Return (x, y) of the center of cell containing provided text 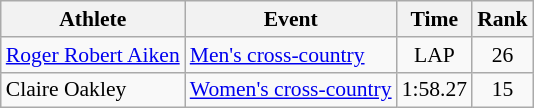
Rank (502, 19)
Athlete (93, 19)
Time (434, 19)
Men's cross-country (291, 55)
Women's cross-country (291, 90)
Claire Oakley (93, 90)
15 (502, 90)
Roger Robert Aiken (93, 55)
LAP (434, 55)
1:58.27 (434, 90)
26 (502, 55)
Event (291, 19)
